Determine the (X, Y) coordinate at the center of the cell enclosing the given text.  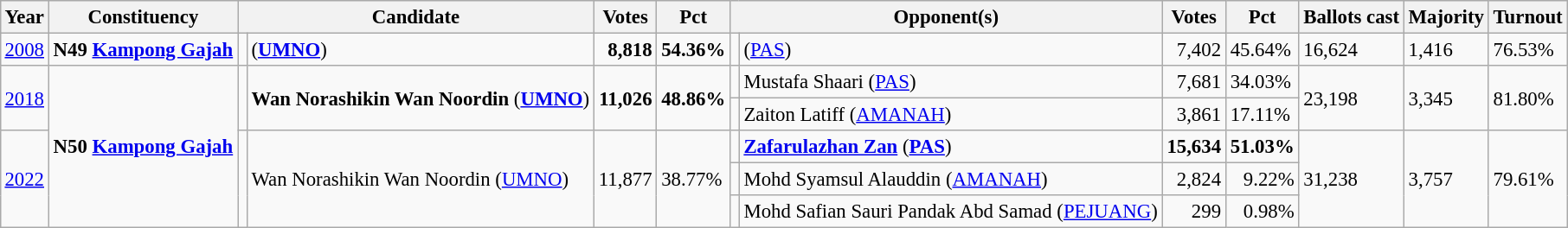
31,238 (1352, 180)
23,198 (1352, 98)
17.11% (1262, 115)
Ballots cast (1352, 17)
Majority (1446, 17)
3,861 (1194, 115)
Year (24, 17)
N49 Kampong Gajah (143, 49)
Turnout (1528, 17)
Mustafa Shaari (PAS) (950, 82)
3,757 (1446, 180)
48.86% (694, 98)
38.77% (694, 180)
16,624 (1352, 49)
Constituency (143, 17)
299 (1194, 212)
Zafarulazhan Zan (PAS) (950, 147)
34.03% (1262, 82)
3,345 (1446, 98)
76.53% (1528, 49)
Candidate (415, 17)
15,634 (1194, 147)
54.36% (694, 49)
9.22% (1262, 180)
45.64% (1262, 49)
2022 (24, 180)
N50 Kampong Gajah (143, 147)
7,402 (1194, 49)
Opponent(s) (946, 17)
(PAS) (950, 49)
Mohd Safian Sauri Pandak Abd Samad (PEJUANG) (950, 212)
Mohd Syamsul Alauddin (AMANAH) (950, 180)
79.61% (1528, 180)
2018 (24, 98)
2,824 (1194, 180)
1,416 (1446, 49)
Zaiton Latiff (AMANAH) (950, 115)
7,681 (1194, 82)
0.98% (1262, 212)
8,818 (625, 49)
11,877 (625, 180)
11,026 (625, 98)
(UMNO) (421, 49)
2008 (24, 49)
51.03% (1262, 147)
81.80% (1528, 98)
